Search for the cell housing the specified text and yield its (X, Y) center coordinate. 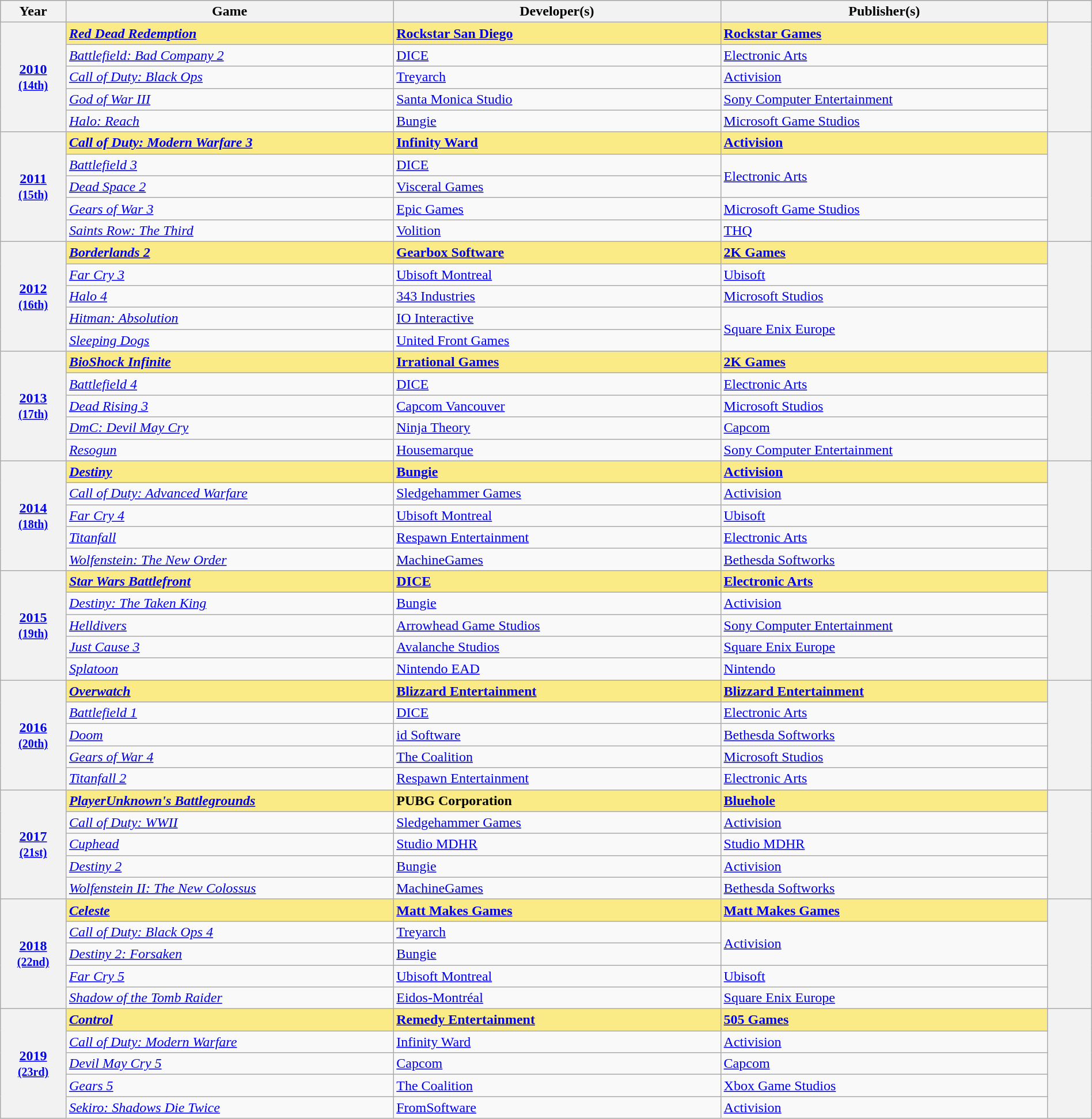
Destiny: The Taken King (229, 603)
Helldivers (229, 625)
Year (33, 12)
2010 (14th) (33, 77)
Remedy Entertainment (557, 1020)
PlayerUnknown's Battlegrounds (229, 801)
Halo 4 (229, 297)
2014 (18th) (33, 515)
Hitman: Absolution (229, 318)
Celeste (229, 910)
Housemarque (557, 450)
Just Cause 3 (229, 647)
Saints Row: The Third (229, 230)
BioShock Infinite (229, 362)
Titanfall (229, 537)
Avalanche Studios (557, 647)
Far Cry 4 (229, 515)
Star Wars Battlefront (229, 581)
Overwatch (229, 691)
Battlefield 1 (229, 713)
Rockstar San Diego (557, 33)
Titanfall 2 (229, 779)
Gears 5 (229, 1086)
Nintendo (884, 669)
Call of Duty: Advanced Warfare (229, 494)
Gearbox Software (557, 252)
Call of Duty: Black Ops 4 (229, 932)
Devil May Cry 5 (229, 1064)
505 Games (884, 1020)
Arrowhead Game Studios (557, 625)
2018 (22nd) (33, 954)
Sekiro: Shadows Die Twice (229, 1107)
id Software (557, 735)
Destiny (229, 472)
Battlefield 3 (229, 165)
2011 (15th) (33, 187)
Battlefield: Bad Company 2 (229, 55)
Halo: Reach (229, 121)
Cuphead (229, 844)
Far Cry 5 (229, 976)
Wolfenstein II: The New Colossus (229, 888)
Bluehole (884, 801)
2013 (17th) (33, 406)
Call of Duty: Modern Warfare (229, 1042)
THQ (884, 230)
2019 (23rd) (33, 1064)
Resogun (229, 450)
Dead Rising 3 (229, 406)
God of War III (229, 99)
FromSoftware (557, 1107)
United Front Games (557, 340)
Epic Games (557, 208)
Shadow of the Tomb Raider (229, 998)
Splatoon (229, 669)
Developer(s) (557, 12)
Borderlands 2 (229, 252)
Wolfenstein: The New Order (229, 559)
Call of Duty: Modern Warfare 3 (229, 143)
Call of Duty: WWII (229, 822)
Control (229, 1020)
Red Dead Redemption (229, 33)
Destiny 2 (229, 866)
Battlefield 4 (229, 384)
Capcom Vancouver (557, 406)
Doom (229, 735)
2015 (19th) (33, 625)
Publisher(s) (884, 12)
Volition (557, 230)
Far Cry 3 (229, 275)
DmC: Devil May Cry (229, 428)
Call of Duty: Black Ops (229, 77)
Visceral Games (557, 187)
Game (229, 12)
IO Interactive (557, 318)
Gears of War 4 (229, 757)
Eidos-Montréal (557, 998)
Dead Space 2 (229, 187)
Irrational Games (557, 362)
Santa Monica Studio (557, 99)
Ninja Theory (557, 428)
Gears of War 3 (229, 208)
2017 (21st) (33, 844)
PUBG Corporation (557, 801)
Rockstar Games (884, 33)
2016 (20th) (33, 735)
2012 (16th) (33, 296)
Xbox Game Studios (884, 1086)
Nintendo EAD (557, 669)
Sleeping Dogs (229, 340)
343 Industries (557, 297)
Destiny 2: Forsaken (229, 954)
